Output the (X, Y) coordinate of the center of the cell containing the given text.  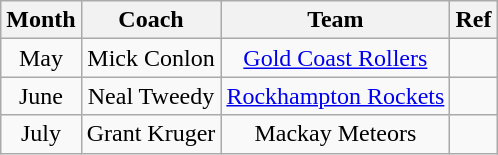
Gold Coast Rollers (336, 58)
Ref (474, 20)
Neal Tweedy (151, 96)
Grant Kruger (151, 134)
Team (336, 20)
Rockhampton Rockets (336, 96)
June (41, 96)
Month (41, 20)
Mick Conlon (151, 58)
July (41, 134)
Coach (151, 20)
May (41, 58)
Mackay Meteors (336, 134)
